Identify which cell holds the provided text, then report its [X, Y] central coordinate. 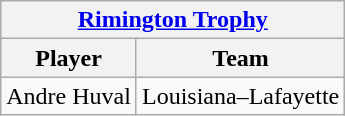
Player [69, 58]
Andre Huval [69, 96]
Rimington Trophy [173, 20]
Louisiana–Lafayette [240, 96]
Team [240, 58]
